Provide the [X, Y] coordinate of the cell's center where the given text is located.  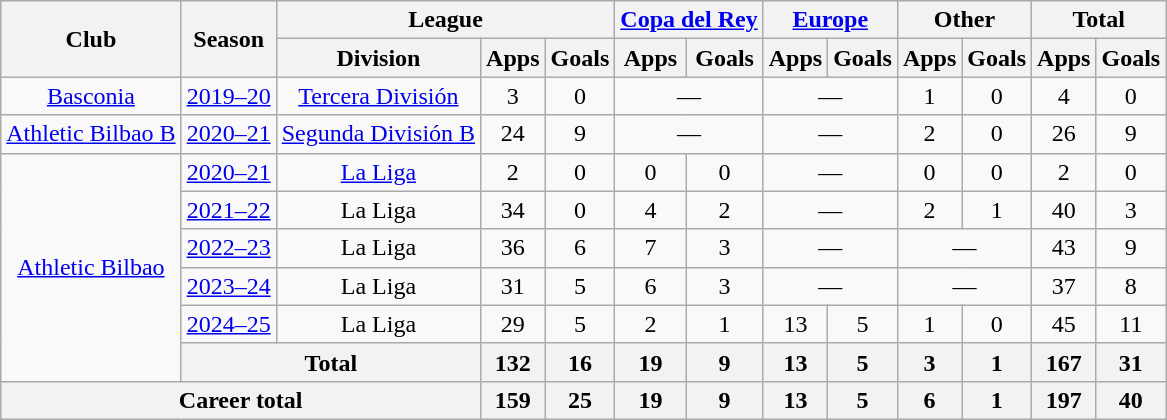
16 [580, 362]
Athletic Bilbao B [91, 134]
26 [1064, 134]
2021–22 [228, 210]
159 [513, 400]
197 [1064, 400]
2022–23 [228, 248]
Tercera División [378, 96]
43 [1064, 248]
36 [513, 248]
45 [1064, 324]
8 [1131, 286]
2024–25 [228, 324]
132 [513, 362]
34 [513, 210]
7 [650, 248]
11 [1131, 324]
Basconia [91, 96]
167 [1064, 362]
Copa del Rey [689, 20]
Segunda División B [378, 134]
2019–20 [228, 96]
37 [1064, 286]
Club [91, 39]
25 [580, 400]
Career total [241, 400]
Season [228, 39]
League [446, 20]
2023–24 [228, 286]
Division [378, 58]
Other [964, 20]
29 [513, 324]
Athletic Bilbao [91, 267]
Europe [830, 20]
24 [513, 134]
